Return [X, Y] of the center of cell containing provided text 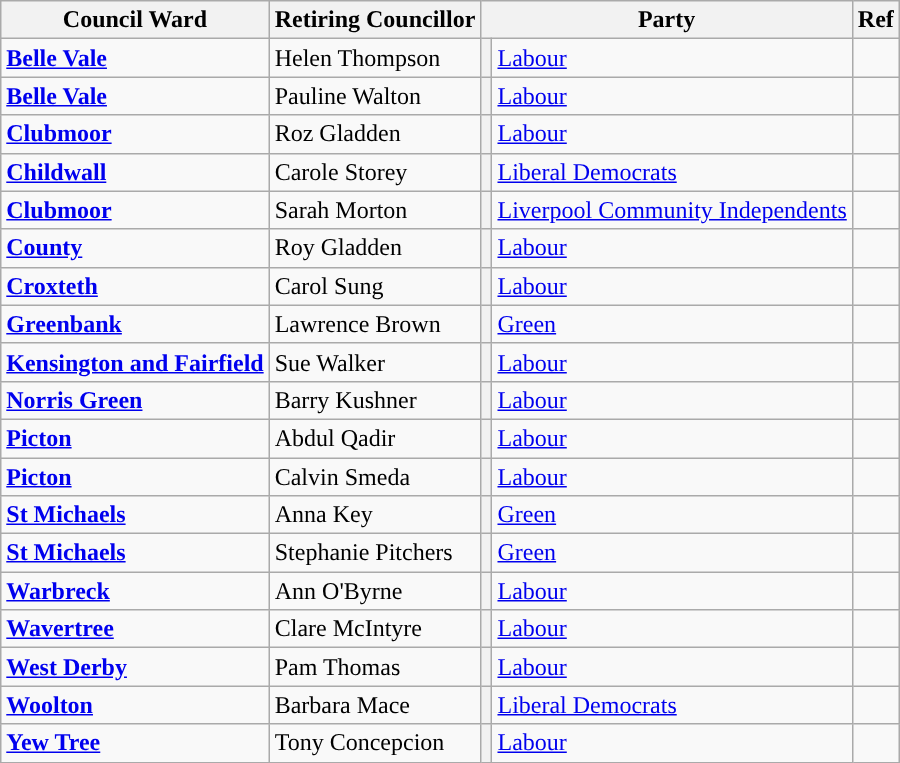
Childwall [135, 172]
Sue Walker [375, 362]
Liverpool Community Independents [672, 210]
Warbreck [135, 591]
Roy Gladden [375, 248]
Greenbank [135, 324]
Woolton [135, 705]
Pauline Walton [375, 96]
Clare McIntyre [375, 629]
Norris Green [135, 400]
Retiring Councillor [375, 20]
Barry Kushner [375, 400]
Carol Sung [375, 286]
Roz Gladden [375, 134]
Sarah Morton [375, 210]
Anna Key [375, 515]
Pam Thomas [375, 667]
Croxteth [135, 286]
Kensington and Fairfield [135, 362]
Lawrence Brown [375, 324]
Ref [876, 20]
County [135, 248]
Barbara Mace [375, 705]
Wavertree [135, 629]
Party [666, 20]
West Derby [135, 667]
Yew Tree [135, 743]
Tony Concepcion [375, 743]
Council Ward [135, 20]
Stephanie Pitchers [375, 553]
Ann O'Byrne [375, 591]
Helen Thompson [375, 58]
Abdul Qadir [375, 438]
Calvin Smeda [375, 477]
Carole Storey [375, 172]
